Detect which cell encompasses the target text, then output its [X, Y] center coordinate. 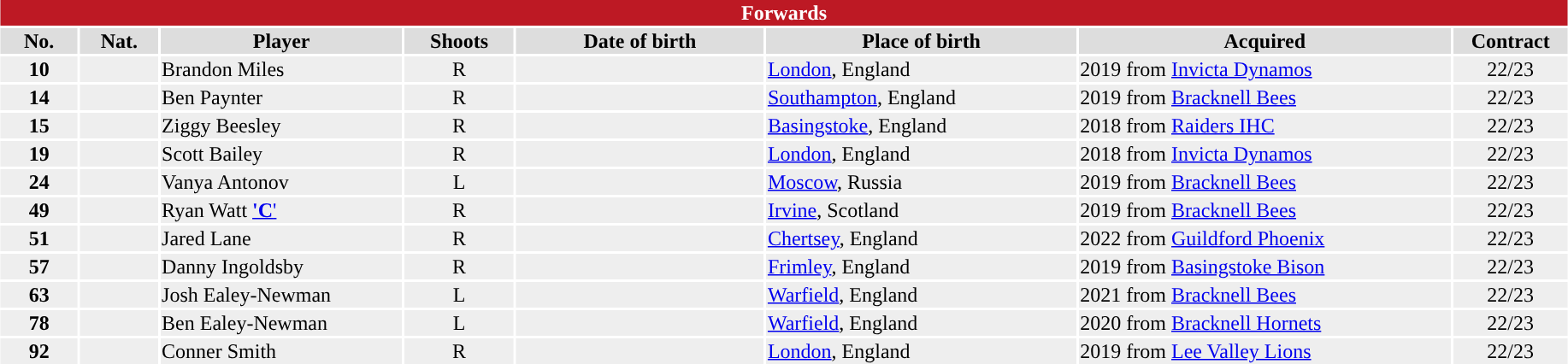
Forwards [783, 13]
Danny Ingoldsby [282, 267]
Josh Ealey-Newman [282, 295]
Frimley, England [921, 267]
Date of birth [640, 41]
No. [39, 41]
Acquired [1265, 41]
Ben Paynter [282, 97]
92 [39, 351]
2019 from Invicta Dynamos [1265, 69]
Southampton, England [921, 97]
2019 from Basingstoke Bison [1265, 267]
49 [39, 210]
Contract [1511, 41]
19 [39, 154]
78 [39, 323]
2022 from Guildford Phoenix [1265, 238]
Chertsey, England [921, 238]
2021 from Bracknell Bees [1265, 295]
51 [39, 238]
Player [282, 41]
2019 from Lee Valley Lions [1265, 351]
Conner Smith [282, 351]
15 [39, 126]
24 [39, 182]
63 [39, 295]
Irvine, Scotland [921, 210]
Ben Ealey-Newman [282, 323]
Place of birth [921, 41]
Ryan Watt 'C' [282, 210]
Moscow, Russia [921, 182]
2018 from Raiders IHC [1265, 126]
Basingstoke, England [921, 126]
Vanya Antonov [282, 182]
Jared Lane [282, 238]
Shoots [460, 41]
Brandon Miles [282, 69]
Ziggy Beesley [282, 126]
2020 from Bracknell Hornets [1265, 323]
Scott Bailey [282, 154]
10 [39, 69]
57 [39, 267]
14 [39, 97]
2018 from Invicta Dynamos [1265, 154]
Nat. [120, 41]
